Search for the cell housing the specified text and yield its (X, Y) center coordinate. 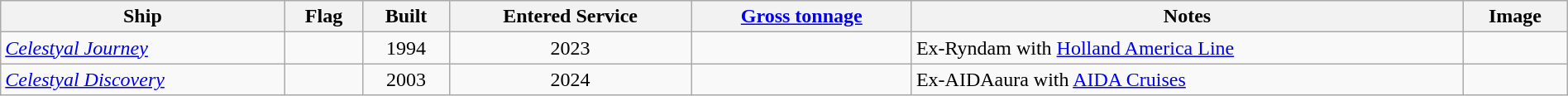
Flag (324, 17)
Built (406, 17)
Notes (1187, 17)
2003 (406, 79)
2023 (571, 48)
Ex-Ryndam with Holland America Line (1187, 48)
1994 (406, 48)
Celestyal Journey (142, 48)
Ex-AIDAaura with AIDA Cruises (1187, 79)
Entered Service (571, 17)
Ship (142, 17)
Celestyal Discovery (142, 79)
2024 (571, 79)
Image (1515, 17)
Gross tonnage (801, 17)
